Find where the given text appears and provide that cell's center as (X, Y) coordinate. 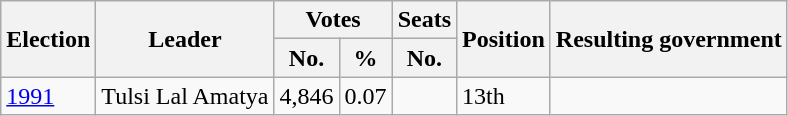
Resulting government (668, 39)
4,846 (306, 96)
0.07 (366, 96)
Tulsi Lal Amatya (185, 96)
% (366, 58)
Seats (424, 20)
Leader (185, 39)
1991 (48, 96)
Position (504, 39)
Votes (333, 20)
13th (504, 96)
Election (48, 39)
